Scan for the cell matching the given text and deliver its [X, Y] coordinate at center. 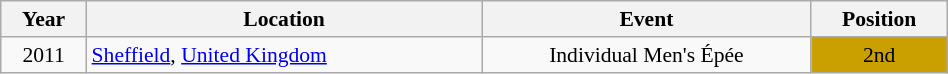
Sheffield, United Kingdom [284, 55]
Event [647, 19]
Position [879, 19]
2011 [44, 55]
Individual Men's Épée [647, 55]
Year [44, 19]
2nd [879, 55]
Location [284, 19]
